Return [x, y] of the center of cell containing provided text 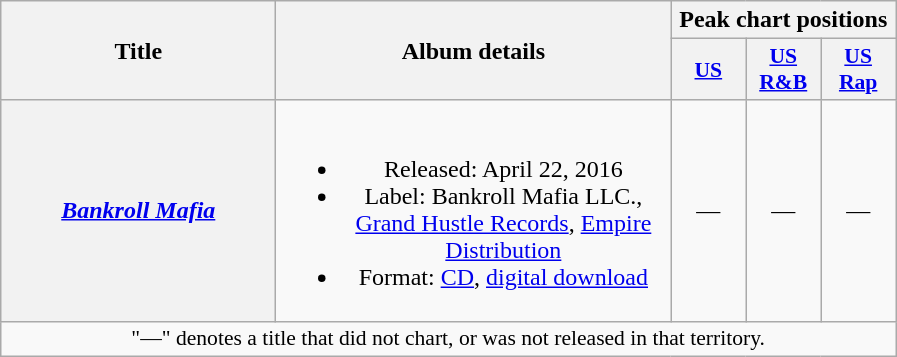
US [708, 70]
Peak chart positions [784, 20]
Bankroll Mafia [138, 210]
Released: April 22, 2016Label: Bankroll Mafia LLC., Grand Hustle Records, Empire DistributionFormat: CD, digital download [474, 210]
USR&B [784, 70]
"—" denotes a title that did not chart, or was not released in that territory. [448, 339]
USRap [858, 70]
Album details [474, 50]
Title [138, 50]
